Provide the [x, y] coordinate of the cell's center where the given text is located.  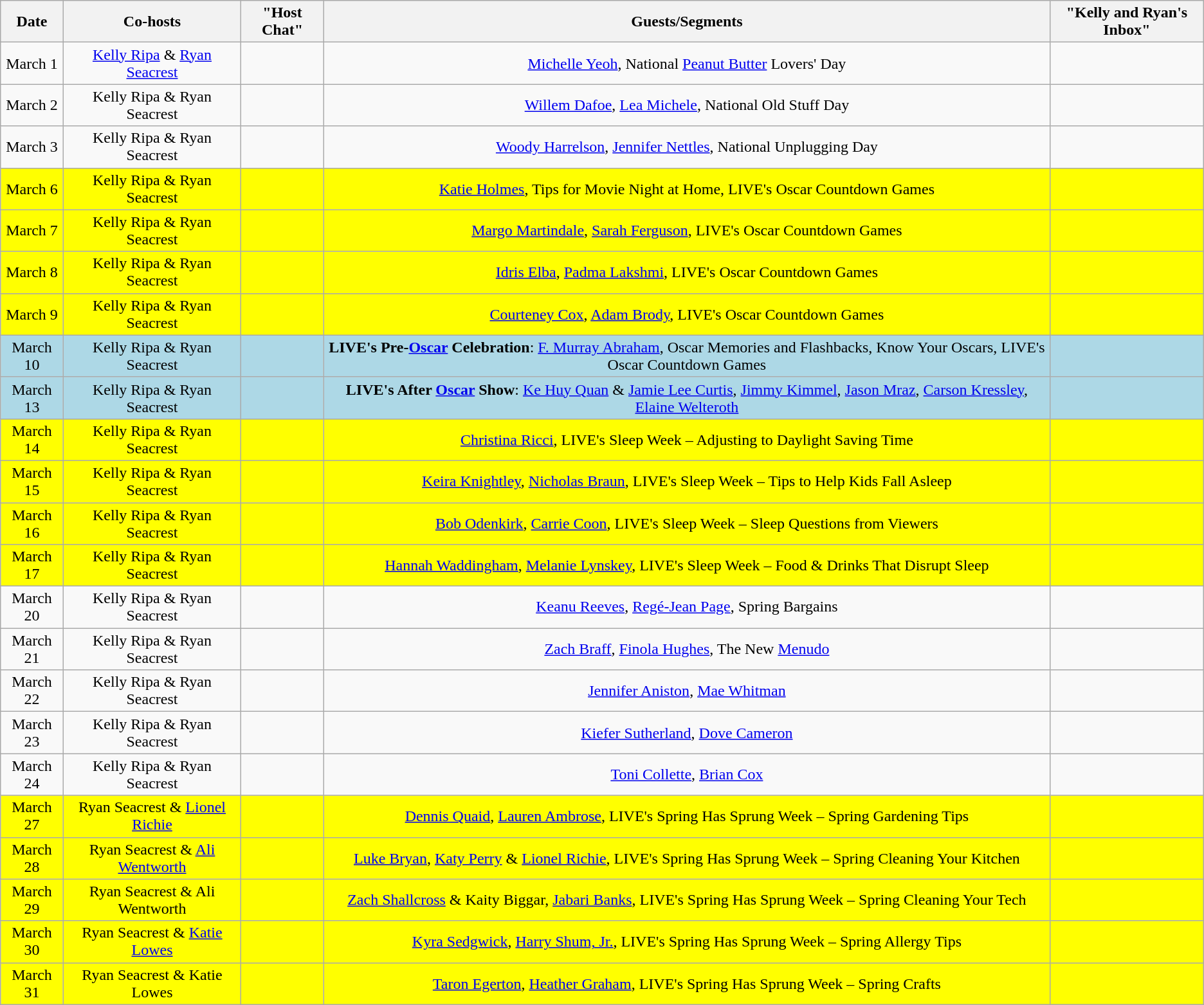
Keira Knightley, Nicholas Braun, LIVE's Sleep Week – Tips to Help Kids Fall Asleep [687, 481]
March 8 [32, 273]
Zach Shallcross & Kaity Biggar, Jabari Banks, LIVE's Spring Has Sprung Week – Spring Cleaning Your Tech [687, 900]
March 7 [32, 230]
March 13 [32, 397]
March 27 [32, 817]
Courteney Cox, Adam Brody, LIVE's Oscar Countdown Games [687, 314]
March 10 [32, 356]
Woody Harrelson, Jennifer Nettles, National Unplugging Day [687, 147]
Taron Egerton, Heather Graham, LIVE's Spring Has Sprung Week – Spring Crafts [687, 984]
Katie Holmes, Tips for Movie Night at Home, LIVE's Oscar Countdown Games [687, 189]
Keanu Reeves, Regé-Jean Page, Spring Bargains [687, 607]
March 20 [32, 607]
LIVE's After Oscar Show: Ke Huy Quan & Jamie Lee Curtis, Jimmy Kimmel, Jason Mraz, Carson Kressley, Elaine Welteroth [687, 397]
March 1 [32, 63]
March 29 [32, 900]
March 15 [32, 481]
Christina Ricci, LIVE's Sleep Week – Adjusting to Daylight Saving Time [687, 440]
March 23 [32, 733]
March 2 [32, 105]
Hannah Waddingham, Melanie Lynskey, LIVE's Sleep Week – Food & Drinks That Disrupt Sleep [687, 566]
Willem Dafoe, Lea Michele, National Old Stuff Day [687, 105]
Zach Braff, Finola Hughes, The New Menudo [687, 649]
Ryan Seacrest & Lionel Richie [152, 817]
Idris Elba, Padma Lakshmi, LIVE's Oscar Countdown Games [687, 273]
Margo Martindale, Sarah Ferguson, LIVE's Oscar Countdown Games [687, 230]
March 24 [32, 774]
March 9 [32, 314]
March 31 [32, 984]
Date [32, 22]
Kiefer Sutherland, Dove Cameron [687, 733]
March 3 [32, 147]
Luke Bryan, Katy Perry & Lionel Richie, LIVE's Spring Has Sprung Week – Spring Cleaning Your Kitchen [687, 858]
March 14 [32, 440]
Michelle Yeoh, National Peanut Butter Lovers' Day [687, 63]
LIVE's Pre-Oscar Celebration: F. Murray Abraham, Oscar Memories and Flashbacks, Know Your Oscars, LIVE's Oscar Countdown Games [687, 356]
Jennifer Aniston, Mae Whitman [687, 691]
March 21 [32, 649]
Co-hosts [152, 22]
March 6 [32, 189]
March 22 [32, 691]
March 16 [32, 523]
March 30 [32, 941]
Kyra Sedgwick, Harry Shum, Jr., LIVE's Spring Has Sprung Week – Spring Allergy Tips [687, 941]
"Kelly and Ryan's Inbox" [1127, 22]
Bob Odenkirk, Carrie Coon, LIVE's Sleep Week – Sleep Questions from Viewers [687, 523]
"Host Chat" [282, 22]
Guests/Segments [687, 22]
March 17 [32, 566]
March 28 [32, 858]
Dennis Quaid, Lauren Ambrose, LIVE's Spring Has Sprung Week – Spring Gardening Tips [687, 817]
Toni Collette, Brian Cox [687, 774]
